Provide the [x, y] coordinate of the cell's center where the given text is located.  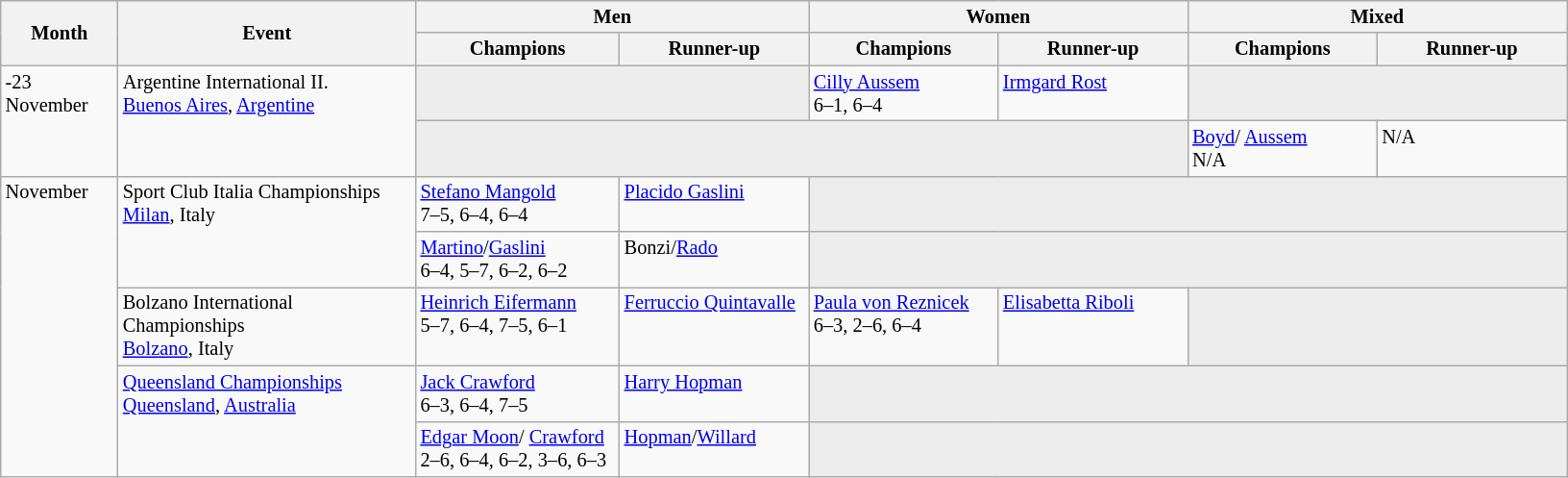
Paula von Reznicek6–3, 2–6, 6–4 [903, 326]
Women [998, 16]
Edgar Moon/ Crawford2–6, 6–4, 6–2, 3–6, 6–3 [518, 449]
Cilly Aussem6–1, 6–4 [903, 93]
N/A [1472, 148]
Month [60, 33]
Bolzano International ChampionshipsBolzano, Italy [267, 326]
November [60, 326]
Ferruccio Quintavalle [715, 326]
Boyd/ AussemN/A [1282, 148]
Harry Hopman [715, 393]
Argentine International II.Buenos Aires, Argentine [267, 121]
Heinrich Eifermann5–7, 6–4, 7–5, 6–1 [518, 326]
Men [613, 16]
-23 November [60, 121]
Jack Crawford6–3, 6–4, 7–5 [518, 393]
Mixed [1377, 16]
Queensland ChampionshipsQueensland, Australia [267, 421]
Stefano Mangold7–5, 6–4, 6–4 [518, 204]
Event [267, 33]
Placido Gaslini [715, 204]
Martino/Gaslini6–4, 5–7, 6–2, 6–2 [518, 260]
Hopman/Willard [715, 449]
Irmgard Rost [1093, 93]
Bonzi/Rado [715, 260]
Elisabetta Riboli [1093, 326]
Sport Club Italia ChampionshipsMilan, Italy [267, 231]
